Output the [x, y] coordinate of the center of the cell containing the given text.  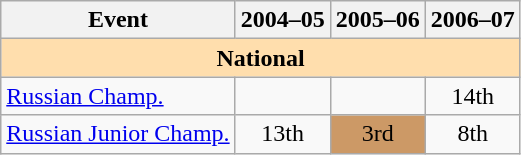
Russian Junior Champ. [118, 134]
14th [472, 96]
2005–06 [378, 20]
National [261, 58]
13th [282, 134]
2004–05 [282, 20]
3rd [378, 134]
Russian Champ. [118, 96]
8th [472, 134]
Event [118, 20]
2006–07 [472, 20]
